For the text-containing cell, return its midpoint in [X, Y] coordinate format. 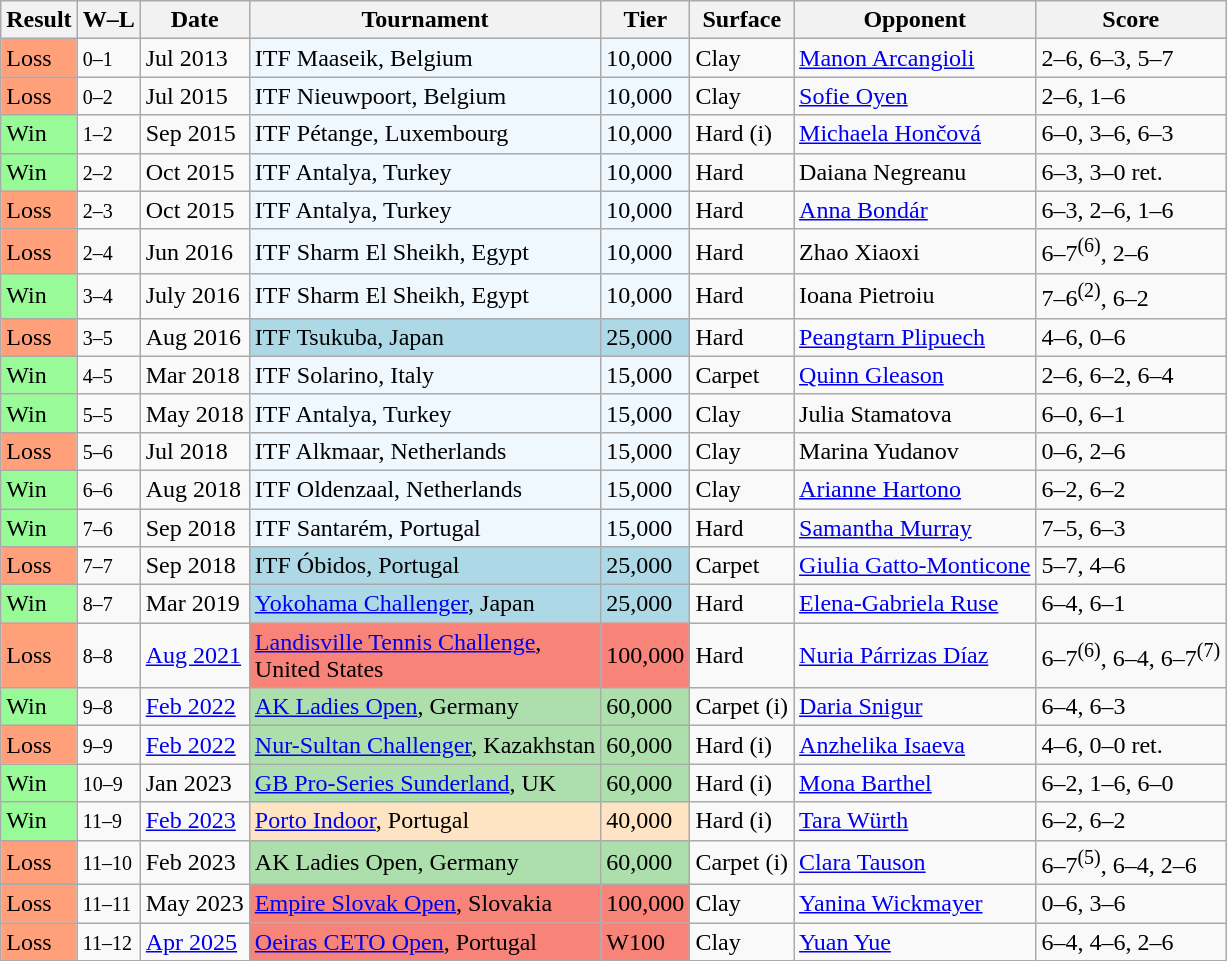
8–8 [108, 656]
ITF Tsukuba, Japan [425, 337]
6–4, 6–3 [1131, 707]
6–2, 1–6, 6–0 [1131, 783]
7–5, 6–3 [1131, 528]
11–10 [108, 862]
Empire Slovak Open, Slovakia [425, 904]
0–6, 2–6 [1131, 451]
Jun 2016 [194, 252]
ITF Nieuwpoort, Belgium [425, 96]
0–1 [108, 58]
Surface [742, 20]
Jul 2018 [194, 451]
7–6(2), 6–2 [1131, 296]
Giulia Gatto-Monticone [915, 566]
ITF Oldenzaal, Netherlands [425, 489]
6–7(6), 6–4, 6–7(7) [1131, 656]
6–6 [108, 489]
Manon Arcangioli [915, 58]
Julia Stamatova [915, 413]
Nuria Párrizas Díaz [915, 656]
ITF Solarino, Italy [425, 375]
Apr 2025 [194, 942]
6–7(5), 6–4, 2–6 [1131, 862]
Landisville Tennis Challenge, United States [425, 656]
Quinn Gleason [915, 375]
10–9 [108, 783]
11–12 [108, 942]
Opponent [915, 20]
Aug 2016 [194, 337]
2–3 [108, 210]
Yokohama Challenger, Japan [425, 604]
Tournament [425, 20]
7–7 [108, 566]
GB Pro-Series Sunderland, UK [425, 783]
6–3, 3–0 ret. [1131, 172]
Arianne Hartono [915, 489]
Marina Yudanov [915, 451]
8–7 [108, 604]
4–6, 0–6 [1131, 337]
3–4 [108, 296]
3–5 [108, 337]
5–6 [108, 451]
9–8 [108, 707]
Tara Würth [915, 821]
Result [39, 20]
2–6, 6–3, 5–7 [1131, 58]
ITF Pétange, Luxembourg [425, 134]
9–9 [108, 745]
Mona Barthel [915, 783]
Aug 2021 [194, 656]
Jul 2013 [194, 58]
11–9 [108, 821]
Ioana Pietroiu [915, 296]
Date [194, 20]
Mar 2018 [194, 375]
Daiana Negreanu [915, 172]
6–0, 6–1 [1131, 413]
Anna Bondár [915, 210]
Yanina Wickmayer [915, 904]
Score [1131, 20]
ITF Óbidos, Portugal [425, 566]
6–0, 3–6, 6–3 [1131, 134]
Oeiras CETO Open, Portugal [425, 942]
Porto Indoor, Portugal [425, 821]
ITF Alkmaar, Netherlands [425, 451]
5–5 [108, 413]
May 2023 [194, 904]
7–6 [108, 528]
4–5 [108, 375]
May 2018 [194, 413]
4–6, 0–0 ret. [1131, 745]
Elena-Gabriela Ruse [915, 604]
Tier [646, 20]
Aug 2018 [194, 489]
6–4, 4–6, 2–6 [1131, 942]
Peangtarn Plipuech [915, 337]
Jan 2023 [194, 783]
Anzhelika Isaeva [915, 745]
ITF Maaseik, Belgium [425, 58]
2–4 [108, 252]
July 2016 [194, 296]
6–3, 2–6, 1–6 [1131, 210]
Zhao Xiaoxi [915, 252]
Samantha Murray [915, 528]
6–7(6), 2–6 [1131, 252]
Jul 2015 [194, 96]
Yuan Yue [915, 942]
2–6, 6–2, 6–4 [1131, 375]
1–2 [108, 134]
Sofie Oyen [915, 96]
5–7, 4–6 [1131, 566]
2–6, 1–6 [1131, 96]
6–4, 6–1 [1131, 604]
40,000 [646, 821]
0–6, 3–6 [1131, 904]
Sep 2015 [194, 134]
W–L [108, 20]
Nur-Sultan Challenger, Kazakhstan [425, 745]
Michaela Hončová [915, 134]
2–2 [108, 172]
ITF Santarém, Portugal [425, 528]
W100 [646, 942]
Clara Tauson [915, 862]
11–11 [108, 904]
Mar 2019 [194, 604]
0–2 [108, 96]
Daria Snigur [915, 707]
